From the cell containing the given text, extract its center point as (x, y) coordinate. 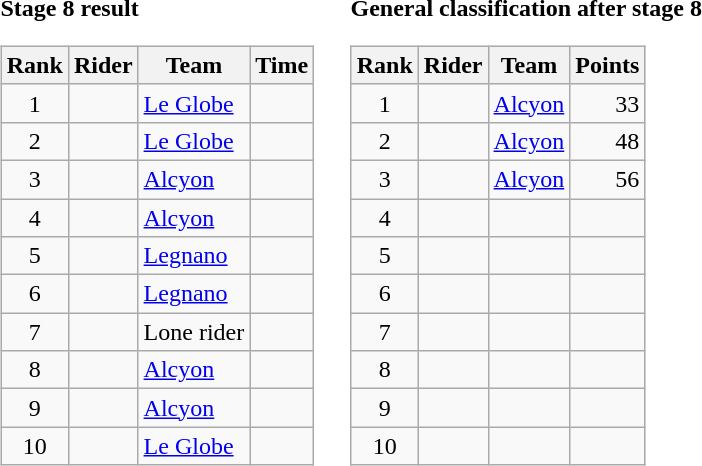
Points (608, 65)
Lone rider (194, 332)
33 (608, 103)
56 (608, 179)
Time (282, 65)
48 (608, 141)
